Return [x, y] of the center of cell containing provided text 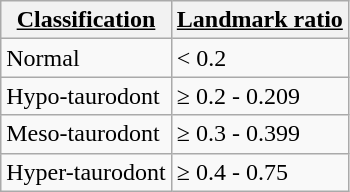
≥ 0.4 - 0.75 [260, 172]
≥ 0.2 - 0.209 [260, 96]
Classification [86, 20]
Landmark ratio [260, 20]
≥ 0.3 - 0.399 [260, 134]
Meso-taurodont [86, 134]
< 0.2 [260, 58]
Hypo-taurodont [86, 96]
Hyper-taurodont [86, 172]
Normal [86, 58]
